Extract the [X, Y] coordinate from the center of the cell holding the provided text.  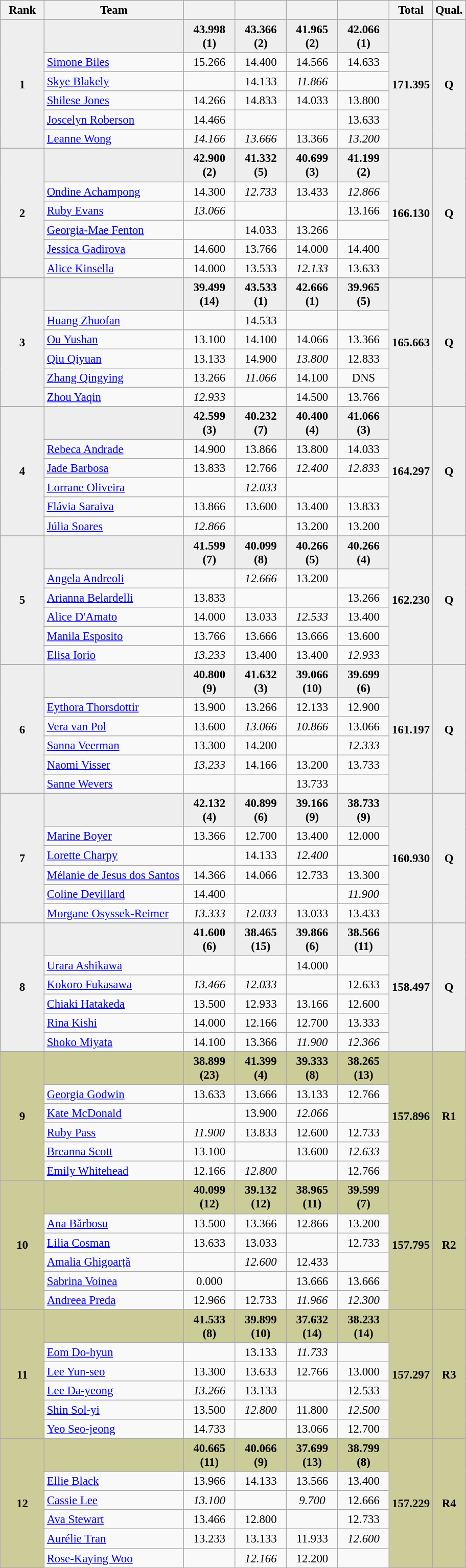
39.599 (7) [364, 1197]
Zhou Yaqin [113, 397]
12.966 [209, 1300]
Team [113, 10]
11.066 [261, 378]
38.566 (11) [364, 939]
14.833 [261, 101]
Aurélie Tran [113, 1539]
12.300 [364, 1300]
39.965 (5) [364, 294]
38.265 (13) [364, 1068]
Lorrane Oliveira [113, 488]
Eom Do-hyun [113, 1352]
40.266 (5) [313, 553]
Kokoro Fukasawa [113, 985]
Mélanie de Jesus dos Santos [113, 875]
14.633 [364, 62]
14.533 [261, 320]
157.795 [411, 1245]
Zhang Qingying [113, 378]
1 [22, 85]
Shoko Miyata [113, 1042]
Yeo Seo-jeong [113, 1429]
158.497 [411, 987]
41.199 (2) [364, 165]
157.297 [411, 1374]
Georgia Godwin [113, 1095]
Ondine Achampong [113, 192]
2 [22, 213]
37.699 (13) [313, 1456]
157.896 [411, 1116]
Rose-Kaying Woo [113, 1558]
162.230 [411, 601]
Ruby Evans [113, 210]
11.866 [313, 82]
Skye Blakely [113, 82]
41.332 (5) [261, 165]
11.933 [313, 1539]
15.266 [209, 62]
R3 [449, 1374]
41.399 (4) [261, 1068]
39.899 (10) [261, 1326]
Lorette Charpy [113, 856]
Rank [22, 10]
40.232 (7) [261, 423]
12.200 [313, 1558]
12.900 [364, 707]
40.400 (4) [313, 423]
Huang Zhuofan [113, 320]
Ou Yushan [113, 340]
Naomi Visser [113, 765]
Alice Kinsella [113, 268]
38.233 (14) [364, 1326]
11.733 [313, 1352]
R1 [449, 1116]
Qual. [449, 10]
38.465 (15) [261, 939]
14.366 [209, 875]
Angela Andreoli [113, 578]
41.600 (6) [209, 939]
13.533 [261, 268]
Jessica Gadirova [113, 249]
Rebeca Andrade [113, 449]
14.500 [313, 397]
Elisa Iorio [113, 655]
14.466 [209, 120]
39.132 (12) [261, 1197]
39.333 (8) [313, 1068]
Lee Yun-seo [113, 1371]
39.699 (6) [364, 681]
43.533 (1) [261, 294]
39.866 (6) [313, 939]
42.900 (2) [209, 165]
Sabrina Voinea [113, 1281]
43.998 (1) [209, 37]
6 [22, 729]
12.366 [364, 1042]
40.665 (11) [209, 1456]
Georgia-Mae Fenton [113, 230]
11 [22, 1374]
Alice D'Amato [113, 617]
Andreea Preda [113, 1300]
4 [22, 471]
Vera van Pol [113, 727]
166.130 [411, 213]
37.632 (14) [313, 1326]
14.733 [209, 1429]
Sanna Veerman [113, 746]
40.099 (8) [261, 553]
Total [411, 10]
42.132 (4) [209, 810]
12.333 [364, 746]
41.599 (7) [209, 553]
11.966 [313, 1300]
Breanna Scott [113, 1152]
8 [22, 987]
3 [22, 342]
42.066 (1) [364, 37]
10.866 [313, 727]
Simone Biles [113, 62]
13.966 [209, 1481]
Eythora Thorsdottir [113, 707]
Chiaki Hatakeda [113, 1004]
41.533 (8) [209, 1326]
10 [22, 1245]
165.663 [411, 342]
Cassie Lee [113, 1501]
Amalia Ghigoarță [113, 1262]
Lee Da-yeong [113, 1391]
39.066 (10) [313, 681]
13.566 [313, 1481]
160.930 [411, 858]
11.800 [313, 1410]
14.566 [313, 62]
Ruby Pass [113, 1133]
14.300 [209, 192]
0.000 [209, 1281]
38.799 (8) [364, 1456]
12.000 [364, 836]
Urara Ashikawa [113, 965]
164.297 [411, 471]
Shin Sol-yi [113, 1410]
14.266 [209, 101]
Ana Bărbosu [113, 1223]
41.632 (3) [261, 681]
14.600 [209, 249]
12 [22, 1504]
Rina Kishi [113, 1023]
Morgane Osyssek-Reimer [113, 913]
41.965 (2) [313, 37]
9.700 [313, 1501]
161.197 [411, 729]
Ellie Black [113, 1481]
39.499 (14) [209, 294]
R2 [449, 1245]
40.899 (6) [261, 810]
Joscelyn Roberson [113, 120]
Coline Devillard [113, 894]
Emily Whitehead [113, 1171]
DNS [364, 378]
14.200 [261, 746]
7 [22, 858]
Shilese Jones [113, 101]
40.699 (3) [313, 165]
Ava Stewart [113, 1519]
157.229 [411, 1504]
13.000 [364, 1371]
40.800 (9) [209, 681]
12.433 [313, 1262]
42.666 (1) [313, 294]
38.899 (23) [209, 1068]
R4 [449, 1504]
5 [22, 601]
Qiu Qiyuan [113, 359]
41.066 (3) [364, 423]
171.395 [411, 85]
Arianna Belardelli [113, 598]
42.599 (3) [209, 423]
Kate McDonald [113, 1113]
40.066 (9) [261, 1456]
40.099 (12) [209, 1197]
Marine Boyer [113, 836]
38.733 (9) [364, 810]
Sanne Wevers [113, 784]
Flávia Saraiva [113, 507]
Júlia Soares [113, 526]
38.965 (11) [313, 1197]
9 [22, 1116]
12.500 [364, 1410]
43.366 (2) [261, 37]
Lilia Cosman [113, 1243]
Jade Barbosa [113, 468]
39.166 (9) [313, 810]
40.266 (4) [364, 553]
Leanne Wong [113, 139]
Manila Esposito [113, 636]
12.066 [313, 1113]
